Output the [x, y] coordinate of the center of the cell containing the given text.  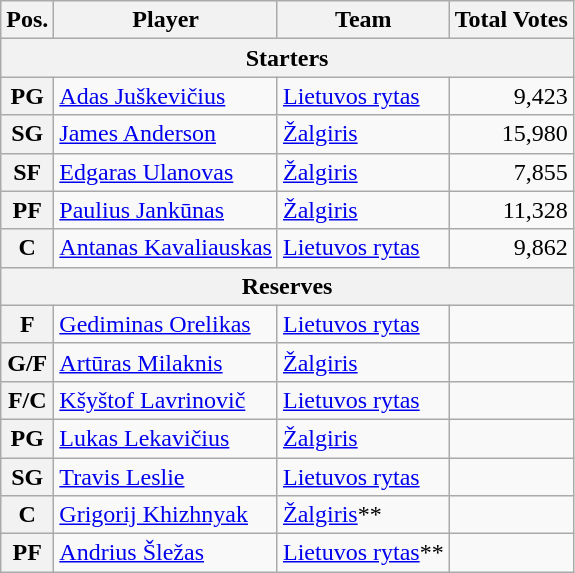
Paulius Jankūnas [166, 210]
Lietuvos rytas** [363, 553]
F [28, 324]
Reserves [288, 286]
11,328 [511, 210]
Andrius Šležas [166, 553]
SF [28, 172]
Starters [288, 58]
Artūras Milaknis [166, 362]
Lukas Lekavičius [166, 438]
7,855 [511, 172]
Total Votes [511, 20]
15,980 [511, 134]
9,423 [511, 96]
Žalgiris** [363, 515]
F/C [28, 400]
Gediminas Orelikas [166, 324]
Adas Juškevičius [166, 96]
9,862 [511, 248]
Kšyštof Lavrinovič [166, 400]
James Anderson [166, 134]
Edgaras Ulanovas [166, 172]
Travis Leslie [166, 477]
Grigorij Khizhnyak [166, 515]
G/F [28, 362]
Antanas Kavaliauskas [166, 248]
Team [363, 20]
Player [166, 20]
Pos. [28, 20]
